Identify which cell holds the provided text, then report its (x, y) central coordinate. 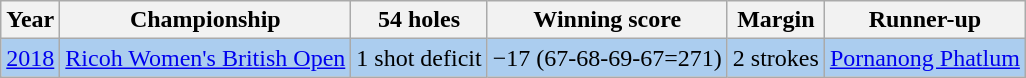
Championship (206, 20)
54 holes (419, 20)
2 strokes (776, 58)
Runner-up (924, 20)
Winning score (607, 20)
Ricoh Women's British Open (206, 58)
Margin (776, 20)
Year (30, 20)
Pornanong Phatlum (924, 58)
1 shot deficit (419, 58)
2018 (30, 58)
−17 (67-68-69-67=271) (607, 58)
